Extract the (X, Y) coordinate from the center of the cell holding the provided text.  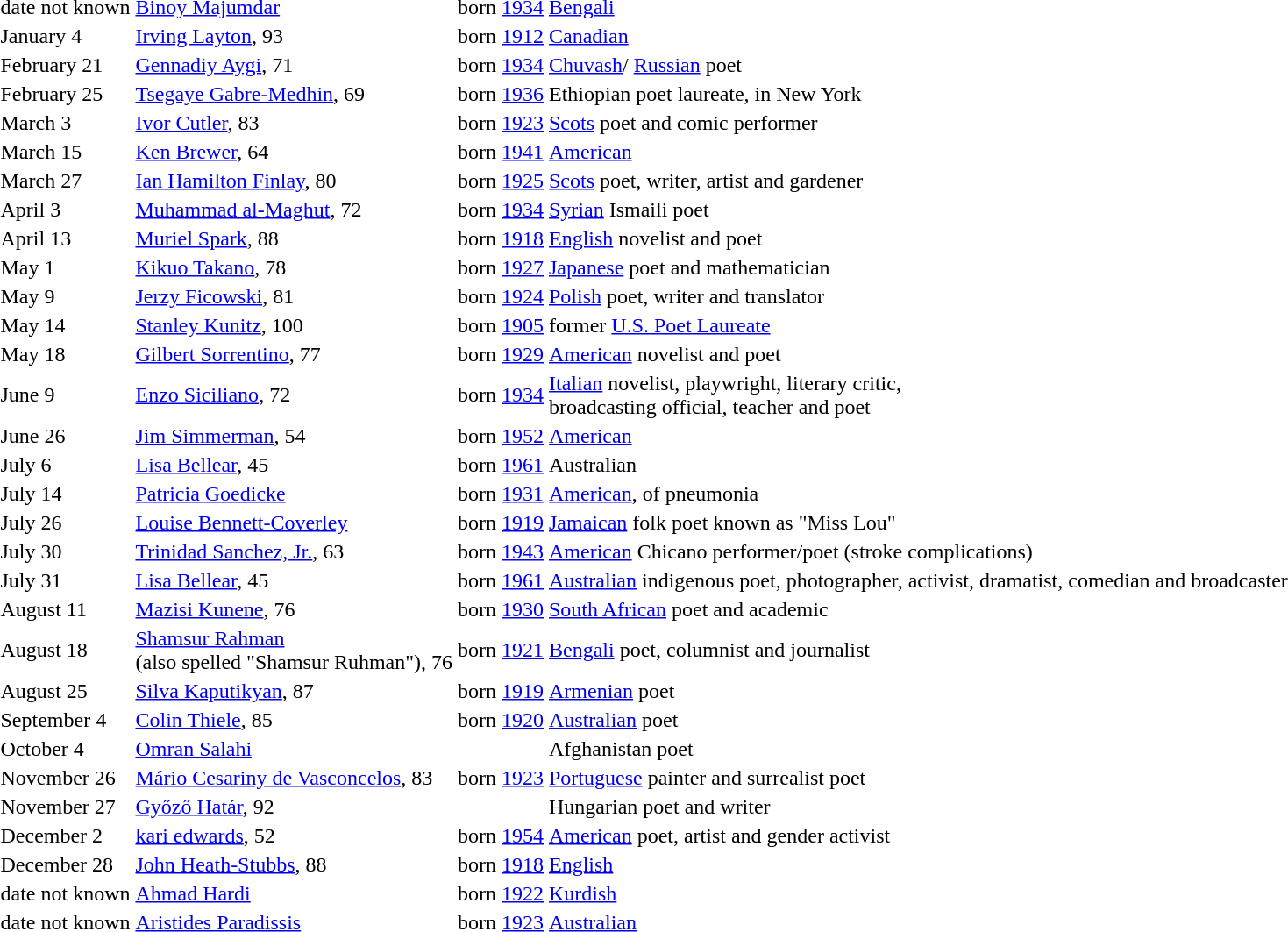
born 1925 (502, 181)
Ahmad Hardi (295, 893)
born 1920 (502, 720)
Tsegaye Gabre-Medhin, 69 (295, 94)
kari edwards, 52 (295, 836)
Gilbert Sorrentino, 77 (295, 354)
Louise Bennett-Coverley (295, 523)
born 1921 (502, 651)
Irving Layton, 93 (295, 36)
Shamsur Rahman (also spelled "Shamsur Ruhman"), 76 (295, 651)
born 1922 (502, 893)
born 1927 (502, 267)
Mazisi Kunene, 76 (295, 609)
born 1929 (502, 354)
Enzo Siciliano, 72 (295, 395)
Mário Cesariny de Vasconcelos, 83 (295, 778)
Gennadiy Aygi, 71 (295, 65)
Jerzy Ficowski, 81 (295, 296)
born 1954 (502, 836)
born 1905 (502, 325)
born 1931 (502, 494)
born 1943 (502, 551)
born 1941 (502, 152)
Győző Határ, 92 (295, 807)
Muriel Spark, 88 (295, 238)
Trinidad Sanchez, Jr., 63 (295, 551)
Silva Kaputikyan, 87 (295, 691)
Omran Salahi (295, 749)
Ivor Cutler, 83 (295, 123)
Ian Hamilton Finlay, 80 (295, 181)
born 1924 (502, 296)
born 1936 (502, 94)
born 1930 (502, 609)
Stanley Kunitz, 100 (295, 325)
John Heath-Stubbs, 88 (295, 864)
born 1912 (502, 36)
Patricia Goedicke (295, 494)
Ken Brewer, 64 (295, 152)
Muhammad al-Maghut, 72 (295, 210)
Colin Thiele, 85 (295, 720)
Kikuo Takano, 78 (295, 267)
born 1952 (502, 436)
Jim Simmerman, 54 (295, 436)
